Output the [x, y] coordinate of the center of the cell containing the given text.  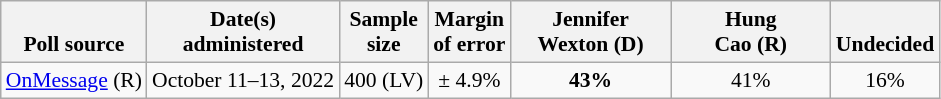
41% [751, 80]
October 11–13, 2022 [243, 80]
Samplesize [384, 32]
Marginof error [469, 32]
16% [885, 80]
OnMessage (R) [74, 80]
JenniferWexton (D) [590, 32]
Poll source [74, 32]
400 (LV) [384, 80]
Date(s)administered [243, 32]
Undecided [885, 32]
± 4.9% [469, 80]
43% [590, 80]
HungCao (R) [751, 32]
